From the cell containing the given text, extract its center point as [X, Y] coordinate. 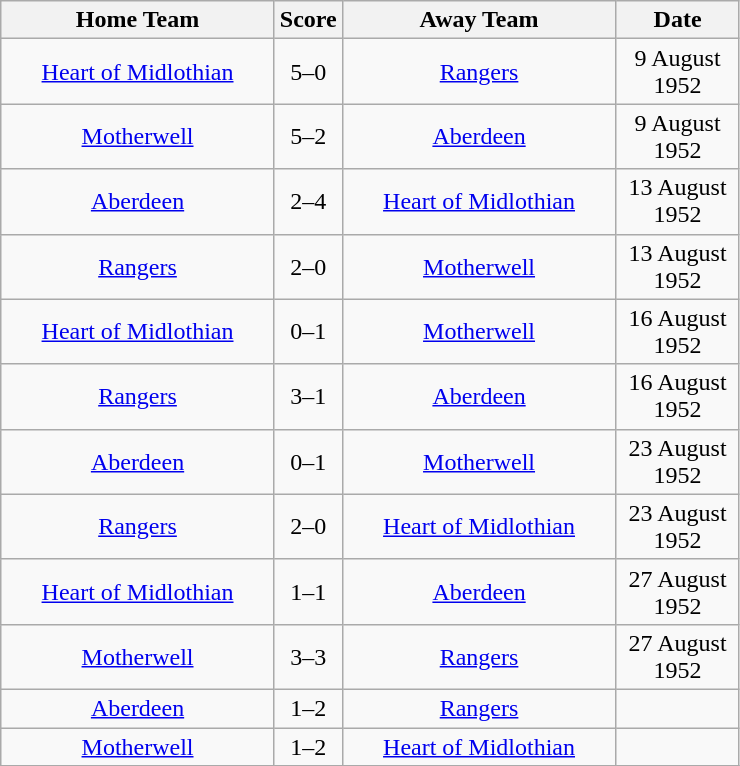
Score [308, 20]
5–2 [308, 136]
Home Team [138, 20]
Date [678, 20]
5–0 [308, 72]
1–1 [308, 592]
Away Team [479, 20]
3–1 [308, 396]
2–4 [308, 202]
3–3 [308, 656]
